Extract the [X, Y] coordinate from the center of the cell holding the provided text.  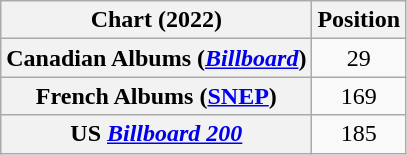
29 [359, 58]
Canadian Albums (Billboard) [156, 58]
US Billboard 200 [156, 134]
French Albums (SNEP) [156, 96]
Position [359, 20]
185 [359, 134]
Chart (2022) [156, 20]
169 [359, 96]
